Identify which cell holds the provided text, then report its [x, y] central coordinate. 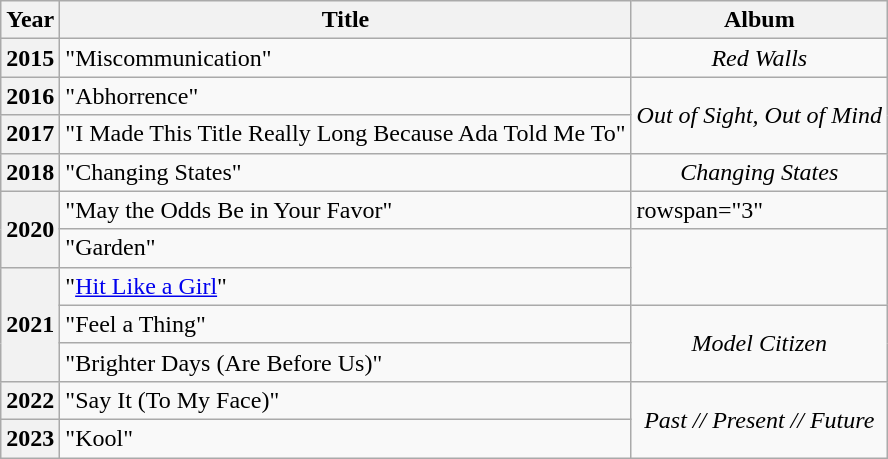
"Hit Like a Girl" [346, 286]
"Feel a Thing" [346, 324]
Album [759, 20]
rowspan="3" [759, 210]
2020 [30, 229]
"Say It (To My Face)" [346, 400]
Model Citizen [759, 343]
Title [346, 20]
2023 [30, 438]
2015 [30, 58]
2022 [30, 400]
Out of Sight, Out of Mind [759, 115]
2016 [30, 96]
Year [30, 20]
"Kool" [346, 438]
"Garden" [346, 248]
2021 [30, 324]
"May the Odds Be in Your Favor" [346, 210]
"Abhorrence" [346, 96]
"Miscommunication" [346, 58]
"Brighter Days (Are Before Us)" [346, 362]
2018 [30, 172]
Past // Present // Future [759, 419]
2017 [30, 134]
"Changing States" [346, 172]
Red Walls [759, 58]
Changing States [759, 172]
"I Made This Title Really Long Because Ada Told Me To" [346, 134]
